Identify which cell holds the provided text, then report its [x, y] central coordinate. 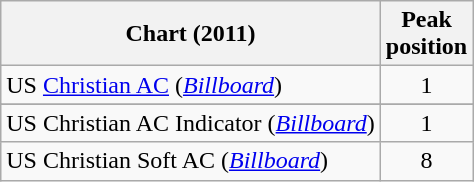
Peak position [426, 34]
8 [426, 161]
Chart (2011) [191, 34]
US Christian AC Indicator (Billboard) [191, 123]
US Christian Soft AC (Billboard) [191, 161]
US Christian AC (Billboard) [191, 85]
